Return the [x, y] coordinate for the center point of the cell that contains the specified text.  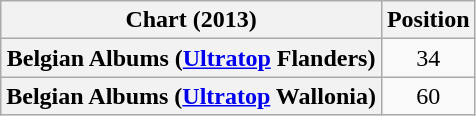
Belgian Albums (Ultratop Flanders) [192, 58]
Position [428, 20]
34 [428, 58]
60 [428, 96]
Chart (2013) [192, 20]
Belgian Albums (Ultratop Wallonia) [192, 96]
